For the text-containing cell, return its midpoint in [X, Y] coordinate format. 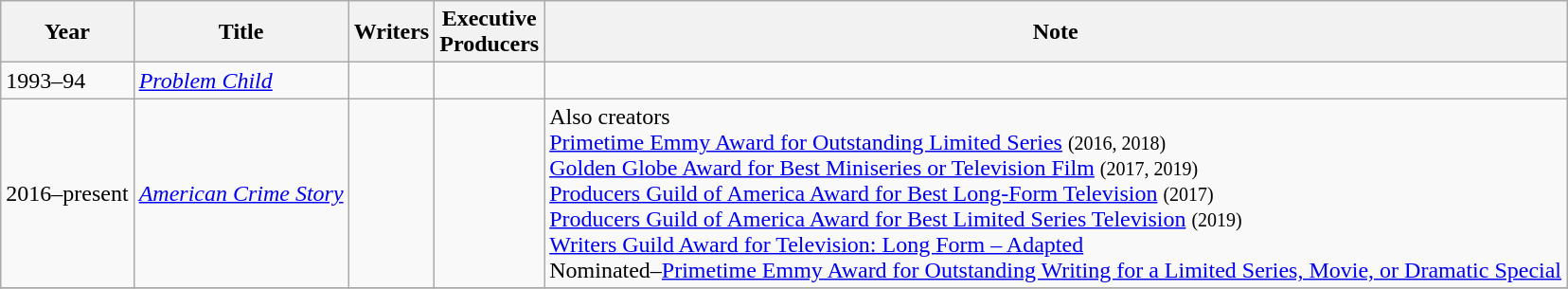
Year [67, 32]
ExecutiveProducers [490, 32]
Problem Child [241, 81]
1993–94 [67, 81]
Title [241, 32]
American Crime Story [241, 193]
Writers [392, 32]
2016–present [67, 193]
Note [1056, 32]
